From the cell containing the given text, extract its center point as [x, y] coordinate. 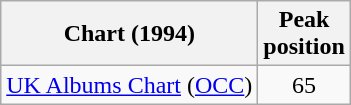
UK Albums Chart (OCC) [130, 85]
Chart (1994) [130, 34]
65 [304, 85]
Peakposition [304, 34]
